Return [X, Y] of the center of cell containing provided text 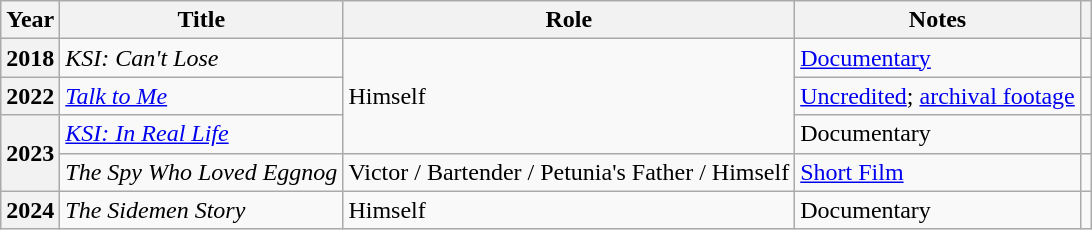
2024 [30, 210]
Talk to Me [202, 96]
2023 [30, 153]
Year [30, 20]
Short Film [938, 172]
KSI: In Real Life [202, 134]
The Sidemen Story [202, 210]
2018 [30, 58]
KSI: Can't Lose [202, 58]
Uncredited; archival footage [938, 96]
Title [202, 20]
Victor / Bartender / Petunia's Father / Himself [569, 172]
Notes [938, 20]
The Spy Who Loved Eggnog [202, 172]
2022 [30, 96]
Role [569, 20]
